For the text-containing cell, return its midpoint in [x, y] coordinate format. 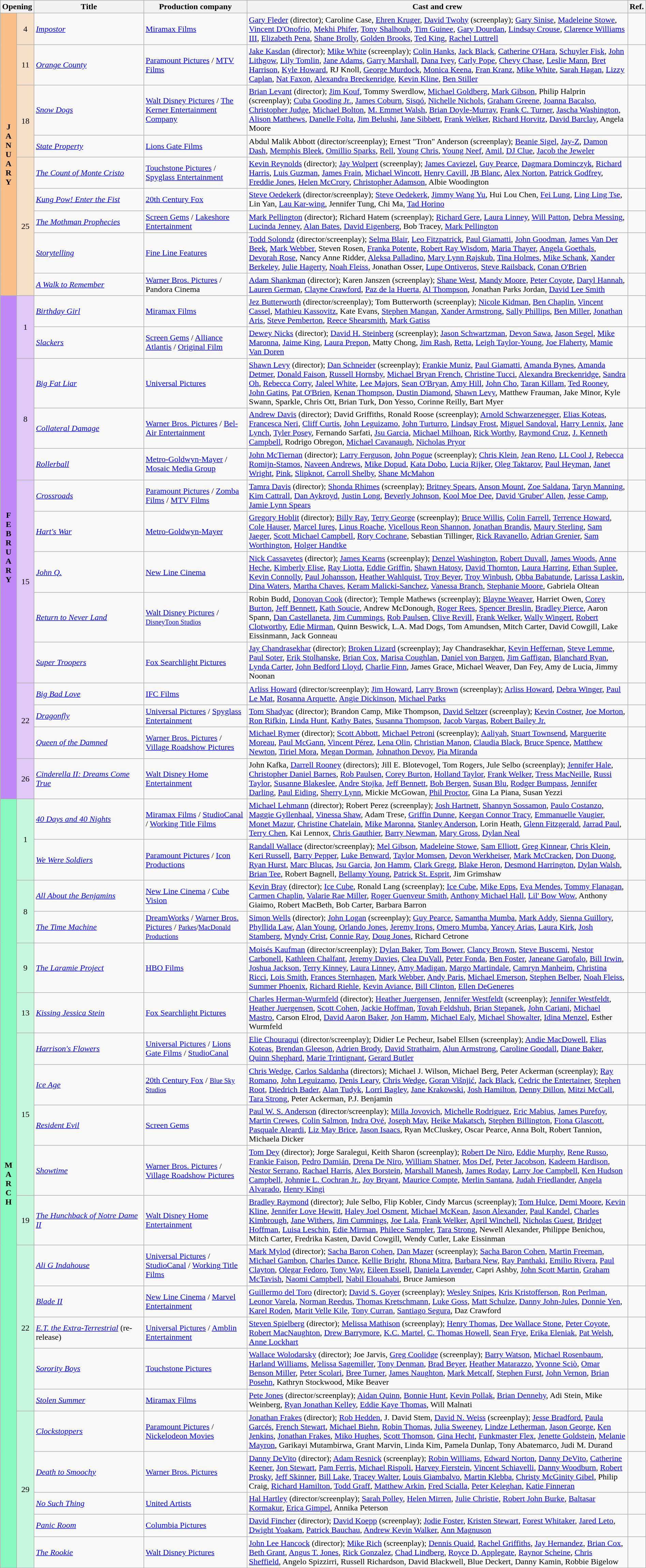
Dragonfly [89, 716]
Warner Bros. Pictures / Bel-Air Entertainment [196, 429]
Paramount Pictures / MTV Films [196, 65]
The Hunchback of Notre Dame II [89, 1220]
Hart's War [89, 531]
18 [25, 121]
Slackers [89, 342]
State Property [89, 146]
Big Bad Love [89, 694]
Screen Gems / Alliance Atlantis / Original Film [196, 342]
The Count of Monte Cristo [89, 173]
Impostor [89, 29]
We Were Soldiers [89, 860]
Universal Pictures / Spyglass Entertainment [196, 716]
11 [25, 65]
Paramount Pictures / Zomba Films / MTV Films [196, 496]
DreamWorks / Warner Bros. Pictures / Parkes/MacDonald Productions [196, 927]
25 [25, 226]
Kung Pow! Enter the Fist [89, 200]
Collateral Damage [89, 429]
Crossroads [89, 496]
FEBRUARY [9, 547]
Return to Never Land [89, 617]
9 [25, 968]
Walt Disney Pictures / The Kerner Entertainment Company [196, 110]
Columbia Pictures [196, 1525]
Screen Gems / Lakeshore Entertainment [196, 221]
Birthday Girl [89, 311]
HBO Films [196, 968]
20th Century Fox / Blue Sky Studios [196, 1085]
Warner Bros. Pictures [196, 1472]
Rollerball [89, 464]
4 [25, 29]
Metro-Goldwyn-Mayer / Mosaic Media Group [196, 464]
Big Fat Liar [89, 383]
20th Century Fox [196, 200]
Fine Line Features [196, 253]
Screen Gems [196, 1125]
IFC Films [196, 694]
Harrison's Flowers [89, 1049]
Touchstone Pictures / Spyglass Entertainment [196, 173]
Resident Evil [89, 1125]
No Such Thing [89, 1503]
Universal Pictures / Lions Gate Films / StudioCanal [196, 1049]
Orange County [89, 65]
Cinderella II: Dreams Come True [89, 779]
Queen of the Damned [89, 743]
Snow Dogs [89, 110]
29 [25, 1489]
Ice Age [89, 1085]
A Walk to Remember [89, 284]
Ali G Indahouse [89, 1265]
Universal Pictures / Amblin Entertainment [196, 1333]
Opening [17, 7]
Touchstone Pictures [196, 1369]
Clockstoppers [89, 1431]
Hal Hartley (director/screenplay); Sarah Polley, Helen Mirren, Julie Christie, Robert John Burke, Baltasar Kormakur, Erica Gimpel, Annika Peterson [437, 1503]
All About the Benjamins [89, 896]
Walt Disney Pictures [196, 1552]
Blade II [89, 1301]
Death to Smoochy [89, 1472]
JANUARY [9, 155]
New Line Cinema [196, 572]
Title [89, 7]
19 [25, 1220]
The Rookie [89, 1552]
New Line Cinema / Cube Vision [196, 896]
The Time Machine [89, 927]
MARCH [9, 1183]
Universal Pictures [196, 383]
The Laramie Project [89, 968]
Cast and crew [437, 7]
Storytelling [89, 253]
Kissing Jessica Stein [89, 1013]
Super Troopers [89, 662]
Production company [196, 7]
Walt Disney Pictures / DisneyToon Studios [196, 617]
Paramount Pictures / Icon Productions [196, 860]
Showtime [89, 1170]
Lions Gate Films [196, 146]
26 [25, 779]
Paramount Pictures / Nickelodeon Movies [196, 1431]
Metro-Goldwyn-Mayer [196, 531]
John Q. [89, 572]
E.T. the Extra-Terrestrial (re-release) [89, 1333]
13 [25, 1013]
40 Days and 40 Nights [89, 819]
New Line Cinema / Marvel Entertainment [196, 1301]
Miramax Films / StudioCanal / Working Title Films [196, 819]
Panic Room [89, 1525]
Ref. [636, 7]
Warner Bros. Pictures / Pandora Cinema [196, 284]
United Artists [196, 1503]
Universal Pictures / StudioCanal / Working Title Films [196, 1265]
The Mothman Prophecies [89, 221]
Stolen Summer [89, 1400]
Sorority Boys [89, 1369]
